Return the [x, y] coordinate for the center point of the cell that contains the specified text.  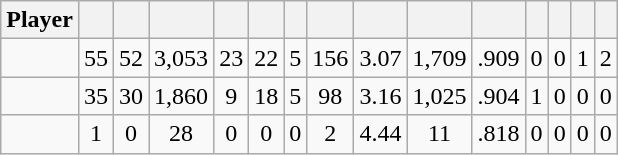
.909 [498, 58]
.904 [498, 96]
4.44 [380, 134]
35 [96, 96]
30 [132, 96]
1,709 [440, 58]
18 [266, 96]
156 [330, 58]
3.16 [380, 96]
23 [232, 58]
11 [440, 134]
28 [182, 134]
1,860 [182, 96]
3.07 [380, 58]
22 [266, 58]
.818 [498, 134]
Player [40, 20]
3,053 [182, 58]
55 [96, 58]
98 [330, 96]
52 [132, 58]
9 [232, 96]
1,025 [440, 96]
